Search for the cell housing the specified text and yield its [x, y] center coordinate. 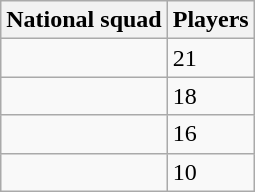
18 [210, 96]
16 [210, 134]
National squad [84, 20]
21 [210, 58]
Players [210, 20]
10 [210, 172]
